Search for the cell housing the specified text and yield its (X, Y) center coordinate. 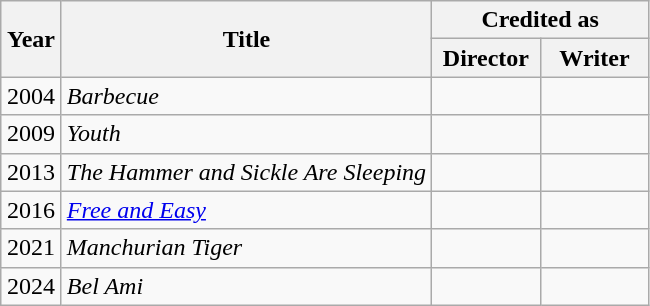
2004 (32, 96)
2016 (32, 210)
Writer (594, 58)
2013 (32, 172)
Free and Easy (246, 210)
Title (246, 39)
The Hammer and Sickle Are Sleeping (246, 172)
2024 (32, 286)
Director (486, 58)
Credited as (540, 20)
Bel Ami (246, 286)
Manchurian Tiger (246, 248)
Year (32, 39)
Barbecue (246, 96)
2021 (32, 248)
Youth (246, 134)
2009 (32, 134)
